Identify which cell holds the provided text, then report its [x, y] central coordinate. 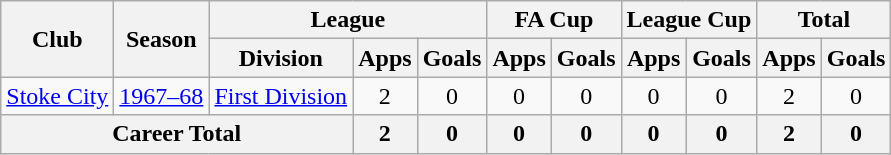
First Division [281, 96]
Career Total [177, 134]
Season [162, 39]
1967–68 [162, 96]
Stoke City [58, 96]
League [348, 20]
Total [824, 20]
FA Cup [554, 20]
League Cup [689, 20]
Club [58, 39]
Division [281, 58]
